Search for the cell housing the specified text and yield its (X, Y) center coordinate. 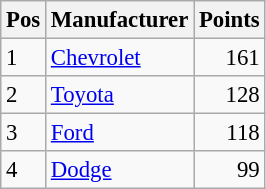
128 (230, 95)
Manufacturer (120, 20)
Toyota (120, 95)
Points (230, 20)
Chevrolet (120, 58)
2 (24, 95)
4 (24, 170)
161 (230, 58)
99 (230, 170)
3 (24, 133)
Ford (120, 133)
118 (230, 133)
Dodge (120, 170)
Pos (24, 20)
1 (24, 58)
